Find where the given text appears and provide that cell's center as (x, y) coordinate. 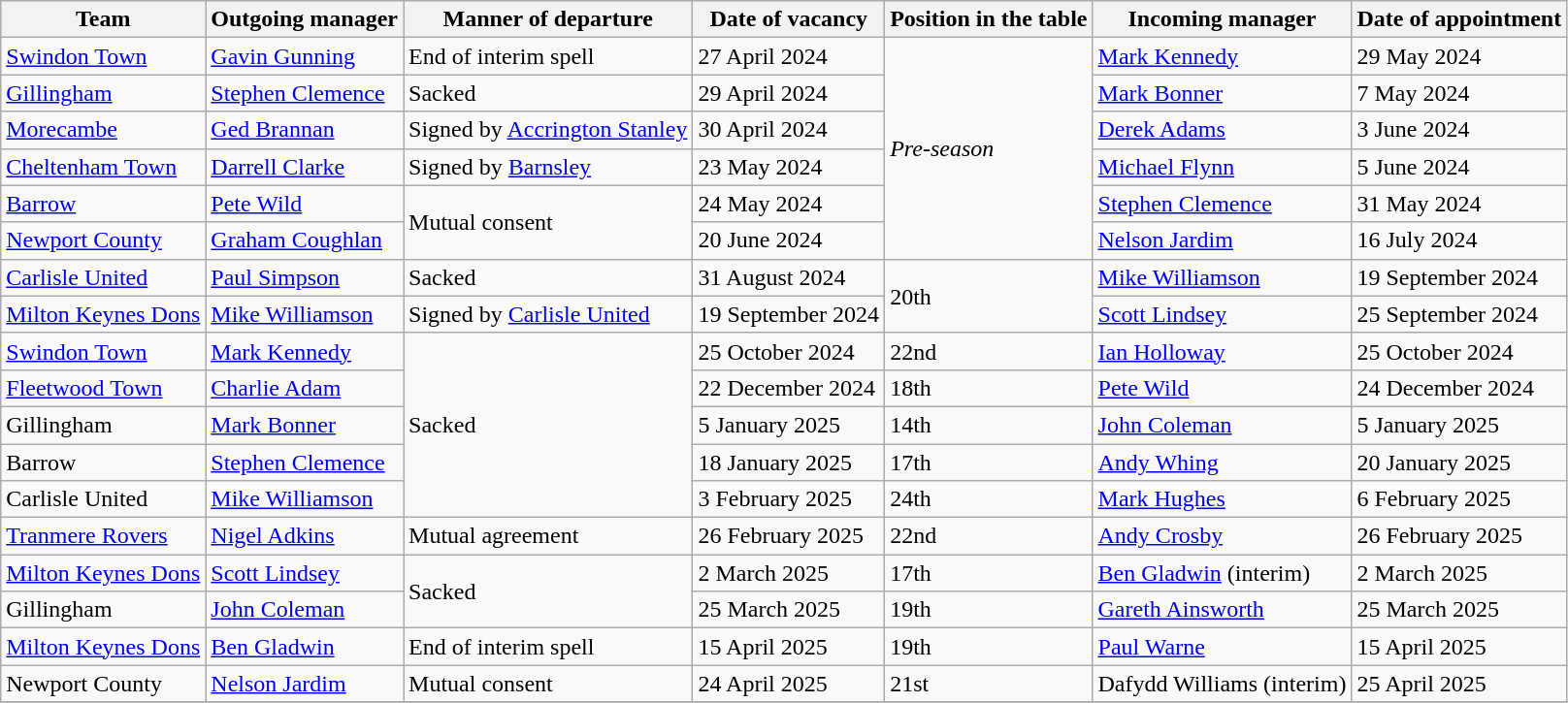
24th (989, 499)
25 April 2025 (1459, 684)
20 June 2024 (789, 240)
3 February 2025 (789, 499)
31 August 2024 (789, 277)
6 February 2025 (1459, 499)
25 September 2024 (1459, 314)
Date of appointment (1459, 19)
Dafydd Williams (interim) (1223, 684)
Michael Flynn (1223, 167)
20th (989, 296)
23 May 2024 (789, 167)
21st (989, 684)
Derek Adams (1223, 130)
Ian Holloway (1223, 351)
Signed by Barnsley (548, 167)
24 April 2025 (789, 684)
Graham Coughlan (305, 240)
Pre-season (989, 148)
Signed by Accrington Stanley (548, 130)
Position in the table (989, 19)
Manner of departure (548, 19)
31 May 2024 (1459, 204)
Morecambe (103, 130)
24 December 2024 (1459, 388)
Mark Hughes (1223, 499)
Incoming manager (1223, 19)
Signed by Carlisle United (548, 314)
5 June 2024 (1459, 167)
Team (103, 19)
3 June 2024 (1459, 130)
Mutual agreement (548, 536)
20 January 2025 (1459, 463)
Nigel Adkins (305, 536)
27 April 2024 (789, 56)
Darrell Clarke (305, 167)
18 January 2025 (789, 463)
Paul Warne (1223, 647)
Charlie Adam (305, 388)
29 May 2024 (1459, 56)
Fleetwood Town (103, 388)
Ben Gladwin (interim) (1223, 573)
Ben Gladwin (305, 647)
Cheltenham Town (103, 167)
29 April 2024 (789, 93)
Andy Whing (1223, 463)
Paul Simpson (305, 277)
Outgoing manager (305, 19)
30 April 2024 (789, 130)
Gareth Ainsworth (1223, 610)
16 July 2024 (1459, 240)
Ged Brannan (305, 130)
24 May 2024 (789, 204)
22 December 2024 (789, 388)
Tranmere Rovers (103, 536)
7 May 2024 (1459, 93)
Gavin Gunning (305, 56)
18th (989, 388)
Date of vacancy (789, 19)
14th (989, 425)
Andy Crosby (1223, 536)
